Search for the cell housing the specified text and yield its [x, y] center coordinate. 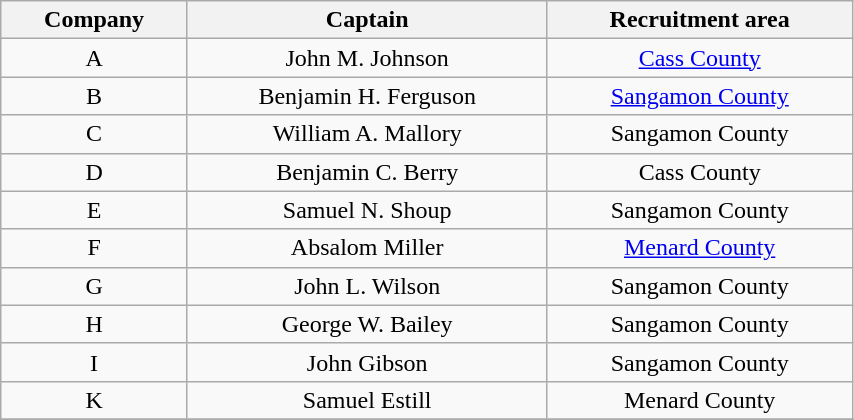
Captain [366, 20]
John M. Johnson [366, 58]
H [94, 324]
C [94, 134]
Samuel N. Shoup [366, 210]
G [94, 286]
Recruitment area [700, 20]
Absalom Miller [366, 248]
D [94, 172]
George W. Bailey [366, 324]
I [94, 362]
Benjamin C. Berry [366, 172]
John L. Wilson [366, 286]
Benjamin H. Ferguson [366, 96]
Company [94, 20]
William A. Mallory [366, 134]
Samuel Estill [366, 400]
John Gibson [366, 362]
B [94, 96]
K [94, 400]
A [94, 58]
E [94, 210]
F [94, 248]
